Return the (X, Y) coordinate for the center point of the cell that contains the specified text.  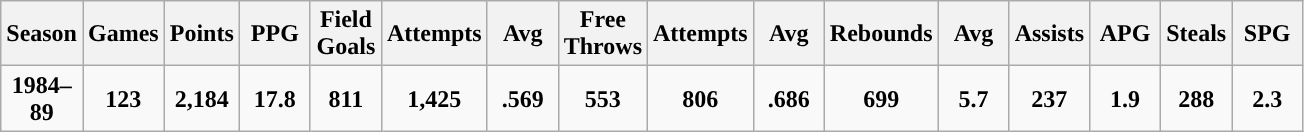
699 (881, 98)
.569 (522, 98)
811 (346, 98)
.686 (788, 98)
Games (123, 34)
2,184 (202, 98)
Field Goals (346, 34)
Steals (1196, 34)
17.8 (274, 98)
123 (123, 98)
Points (202, 34)
1984–89 (42, 98)
Free Throws (602, 34)
1,425 (434, 98)
Rebounds (881, 34)
SPG (1268, 34)
Season (42, 34)
553 (602, 98)
806 (701, 98)
2.3 (1268, 98)
237 (1049, 98)
APG (1126, 34)
1.9 (1126, 98)
Assists (1049, 34)
288 (1196, 98)
5.7 (974, 98)
PPG (274, 34)
